Return the [X, Y] coordinate for the center point of the cell that contains the specified text.  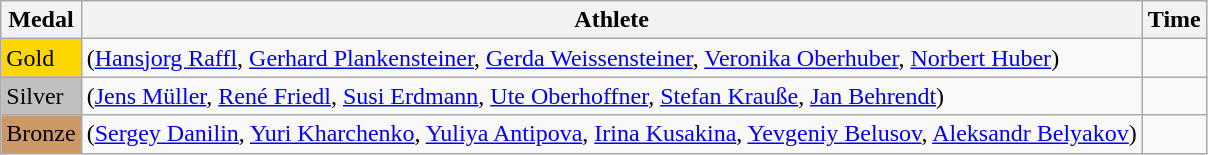
(Hansjorg Raffl, Gerhard Plankensteiner, Gerda Weissensteiner, Veronika Oberhuber, Norbert Huber) [612, 58]
Gold [41, 58]
Medal [41, 20]
Bronze [41, 134]
Time [1174, 20]
Athlete [612, 20]
(Jens Müller, René Friedl, Susi Erdmann, Ute Oberhoffner, Stefan Krauße, Jan Behrendt) [612, 96]
(Sergey Danilin, Yuri Kharchenko, Yuliya Antipova, Irina Kusakina, Yevgeniy Belusov, Aleksandr Belyakov) [612, 134]
Silver [41, 96]
